Return the [x, y] coordinate for the center point of the cell that contains the specified text.  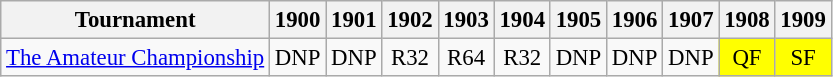
R64 [466, 58]
1903 [466, 20]
1908 [747, 20]
1902 [410, 20]
1907 [691, 20]
1901 [354, 20]
1905 [578, 20]
1909 [803, 20]
SF [803, 58]
1904 [522, 20]
The Amateur Championship [136, 58]
Tournament [136, 20]
QF [747, 58]
1906 [635, 20]
1900 [298, 20]
